Provide the [X, Y] coordinate of the cell's center where the given text is located.  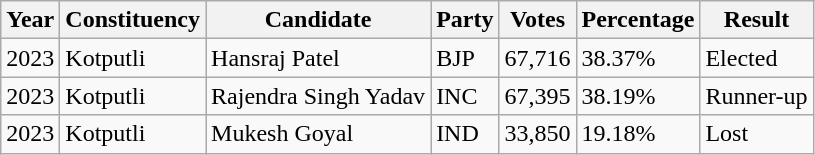
Party [465, 20]
Percentage [638, 20]
IND [465, 134]
Rajendra Singh Yadav [318, 96]
INC [465, 96]
Year [30, 20]
38.19% [638, 96]
Votes [538, 20]
Runner-up [756, 96]
Mukesh Goyal [318, 134]
19.18% [638, 134]
BJP [465, 58]
67,395 [538, 96]
Lost [756, 134]
Candidate [318, 20]
Elected [756, 58]
33,850 [538, 134]
Result [756, 20]
Constituency [133, 20]
Hansraj Patel [318, 58]
67,716 [538, 58]
38.37% [638, 58]
